Identify which cell holds the provided text, then report its [x, y] central coordinate. 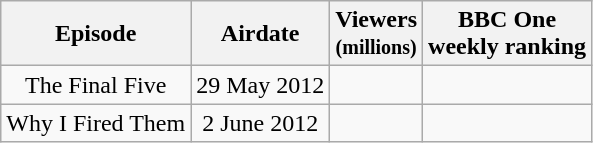
BBC Oneweekly ranking [508, 34]
The Final Five [96, 85]
2 June 2012 [260, 123]
Episode [96, 34]
Airdate [260, 34]
Viewers(millions) [376, 34]
29 May 2012 [260, 85]
Why I Fired Them [96, 123]
